Provide the (X, Y) coordinate of the cell's center where the given text is located.  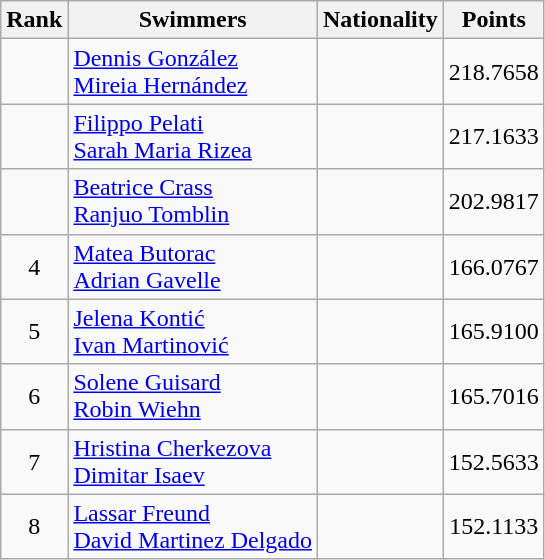
Matea ButoracAdrian Gavelle (193, 266)
217.1633 (494, 136)
218.7658 (494, 72)
Solene GuisardRobin Wiehn (193, 396)
152.5633 (494, 462)
Beatrice CrassRanjuo Tomblin (193, 202)
Points (494, 20)
165.9100 (494, 332)
Dennis GonzálezMireia Hernández (193, 72)
7 (34, 462)
Jelena KontićIvan Martinović (193, 332)
4 (34, 266)
Nationality (381, 20)
6 (34, 396)
166.0767 (494, 266)
Swimmers (193, 20)
Hristina CherkezovaDimitar Isaev (193, 462)
8 (34, 526)
5 (34, 332)
165.7016 (494, 396)
Filippo Pelati Sarah Maria Rizea (193, 136)
Rank (34, 20)
202.9817 (494, 202)
Lassar FreundDavid Martinez Delgado (193, 526)
152.1133 (494, 526)
